Locate the cell with the specified text and output its [x, y] center coordinate. 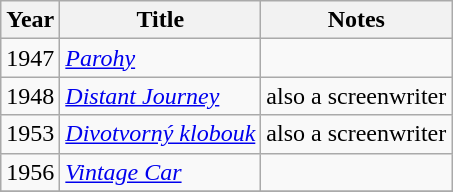
1948 [30, 96]
Parohy [160, 58]
1956 [30, 172]
Vintage Car [160, 172]
Notes [356, 20]
1947 [30, 58]
Title [160, 20]
Divotvorný klobouk [160, 134]
1953 [30, 134]
Distant Journey [160, 96]
Year [30, 20]
